Identify which cell holds the provided text, then report its (X, Y) central coordinate. 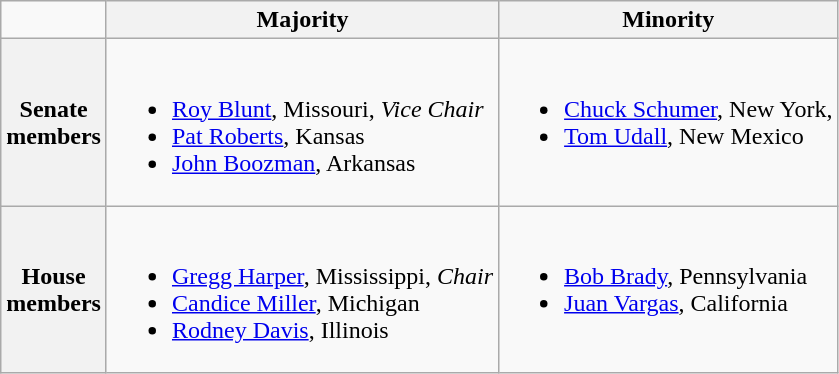
Minority (668, 20)
Bob Brady, PennsylvaniaJuan Vargas, California (668, 290)
Senatemembers (54, 122)
Majority (302, 20)
Housemembers (54, 290)
Gregg Harper, Mississippi, ChairCandice Miller, MichiganRodney Davis, Illinois (302, 290)
Roy Blunt, Missouri, Vice ChairPat Roberts, KansasJohn Boozman, Arkansas (302, 122)
Chuck Schumer, New York,Tom Udall, New Mexico (668, 122)
